Find where the given text appears and provide that cell's center as [X, Y] coordinate. 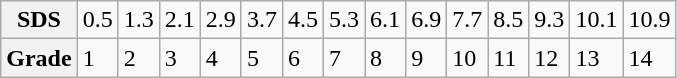
6.9 [426, 20]
2.1 [180, 20]
1.3 [138, 20]
6 [302, 58]
9 [426, 58]
11 [508, 58]
13 [596, 58]
6.1 [386, 20]
4.5 [302, 20]
3.7 [262, 20]
7.7 [468, 20]
2.9 [220, 20]
12 [550, 58]
2 [138, 58]
7 [344, 58]
4 [220, 58]
5 [262, 58]
0.5 [98, 20]
8 [386, 58]
3 [180, 58]
8.5 [508, 20]
14 [650, 58]
SDS [39, 20]
10 [468, 58]
10.9 [650, 20]
1 [98, 58]
5.3 [344, 20]
10.1 [596, 20]
9.3 [550, 20]
Grade [39, 58]
